Search for the cell housing the specified text and yield its [X, Y] center coordinate. 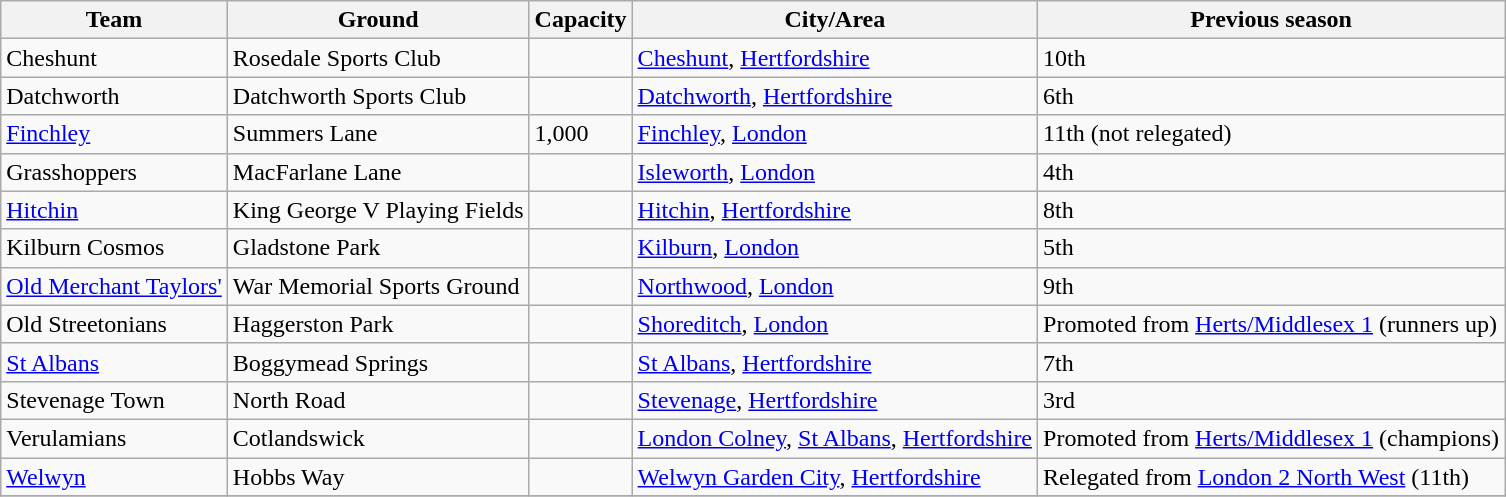
War Memorial Sports Ground [378, 286]
8th [1272, 210]
Welwyn Garden City, Hertfordshire [834, 477]
Kilburn, London [834, 248]
3rd [1272, 400]
Hitchin, Hertfordshire [834, 210]
MacFarlane Lane [378, 172]
Capacity [580, 20]
Cheshunt, Hertfordshire [834, 58]
Datchworth Sports Club [378, 96]
Boggymead Springs [378, 362]
4th [1272, 172]
Old Streetonians [114, 324]
Promoted from Herts/Middlesex 1 (runners up) [1272, 324]
Isleworth, London [834, 172]
Finchley [114, 134]
Relegated from London 2 North West (11th) [1272, 477]
Datchworth, Hertfordshire [834, 96]
Cheshunt [114, 58]
Datchworth [114, 96]
St Albans [114, 362]
King George V Playing Fields [378, 210]
11th (not relegated) [1272, 134]
9th [1272, 286]
Gladstone Park [378, 248]
North Road [378, 400]
Ground [378, 20]
10th [1272, 58]
Rosedale Sports Club [378, 58]
Team [114, 20]
Cotlandswick [378, 438]
Finchley, London [834, 134]
Stevenage Town [114, 400]
Kilburn Cosmos [114, 248]
Previous season [1272, 20]
St Albans, Hertfordshire [834, 362]
Haggerston Park [378, 324]
Verulamians [114, 438]
Stevenage, Hertfordshire [834, 400]
London Colney, St Albans, Hertfordshire [834, 438]
1,000 [580, 134]
7th [1272, 362]
Hitchin [114, 210]
Shoreditch, London [834, 324]
Hobbs Way [378, 477]
Northwood, London [834, 286]
5th [1272, 248]
Grasshoppers [114, 172]
Summers Lane [378, 134]
Welwyn [114, 477]
Promoted from Herts/Middlesex 1 (champions) [1272, 438]
6th [1272, 96]
City/Area [834, 20]
Old Merchant Taylors' [114, 286]
